Find where the given text appears and provide that cell's center as (x, y) coordinate. 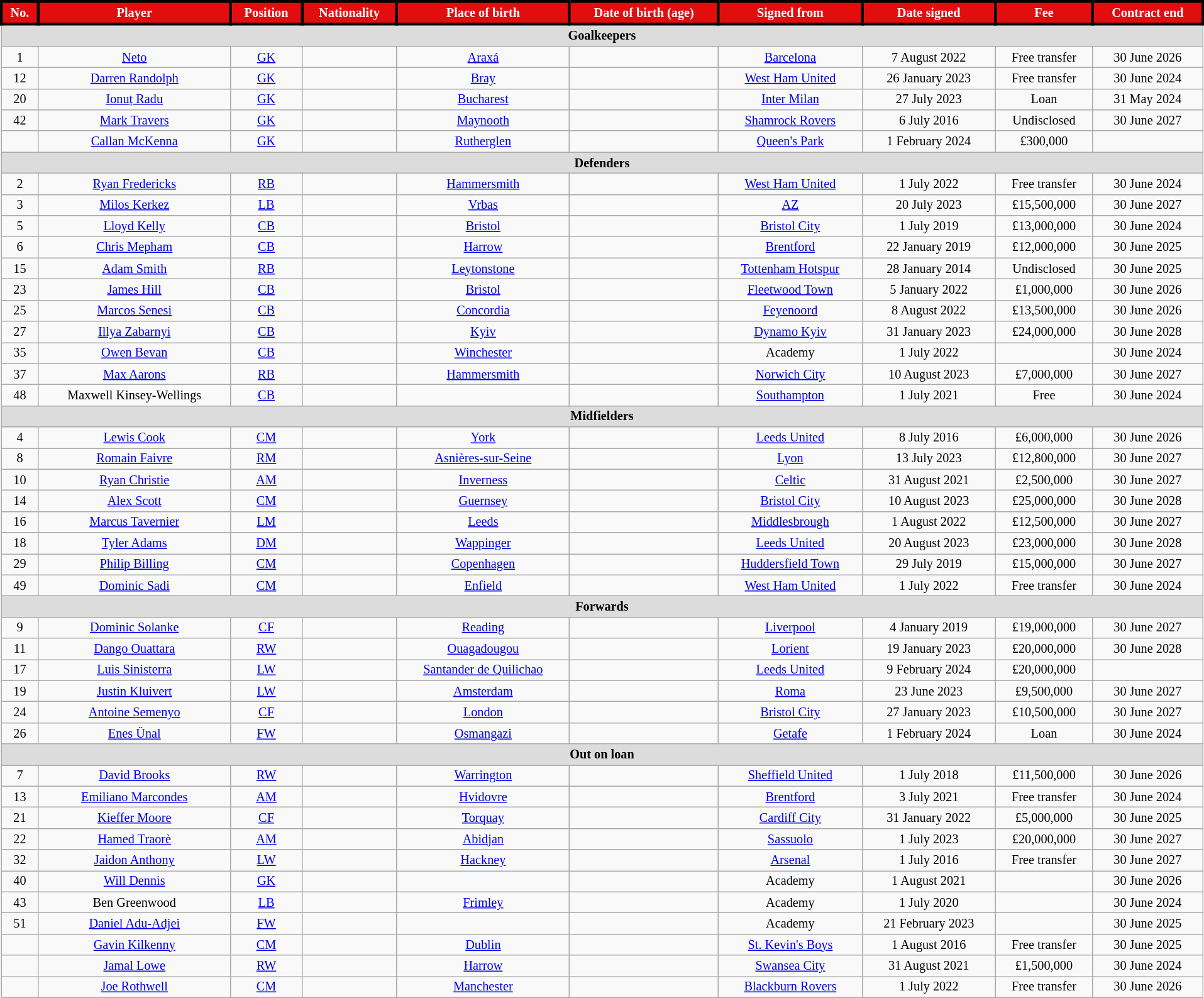
31 May 2024 (1148, 99)
24 (19, 712)
Callan McKenna (135, 141)
Alex Scott (135, 501)
4 January 2019 (929, 628)
11 (19, 649)
Contract end (1148, 13)
13 (19, 797)
Marcus Tavernier (135, 522)
21 February 2023 (929, 923)
37 (19, 374)
1 August 2022 (929, 522)
Cardiff City (790, 818)
Jaidon Anthony (135, 860)
Lloyd Kelly (135, 226)
19 (19, 691)
Liverpool (790, 628)
Darren Randolph (135, 78)
LM (267, 522)
Romain Faivre (135, 458)
Barcelona (790, 57)
8 August 2022 (929, 311)
Rutherglen (483, 141)
Luis Sinisterra (135, 670)
Hvidovre (483, 797)
27 (19, 331)
Midfielders (602, 416)
14 (19, 501)
1 July 2018 (929, 775)
Abidjan (483, 839)
18 (19, 543)
Lyon (790, 458)
Queen's Park (790, 141)
Arsenal (790, 860)
Max Aarons (135, 374)
Vrbas (483, 205)
Ouagadougou (483, 649)
6 (19, 247)
Shamrock Rovers (790, 120)
Manchester (483, 987)
35 (19, 353)
5 (19, 226)
9 (19, 628)
Antoine Semenyo (135, 712)
8 July 2016 (929, 437)
RM (267, 458)
Lorient (790, 649)
£12,500,000 (1044, 522)
1 August 2016 (929, 945)
12 (19, 78)
Amsterdam (483, 691)
1 July 2023 (929, 839)
Ryan Fredericks (135, 184)
32 (19, 860)
16 (19, 522)
42 (19, 120)
Date signed (929, 13)
Emiliano Marcondes (135, 797)
Roma (790, 691)
Ryan Christie (135, 480)
Nationality (350, 13)
Daniel Adu-Adjei (135, 923)
22 January 2019 (929, 247)
Dublin (483, 945)
Defenders (602, 163)
Enes Ünal (135, 733)
Free (1044, 395)
Owen Bevan (135, 353)
AZ (790, 205)
1 July 2016 (929, 860)
20 August 2023 (929, 543)
Fleetwood Town (790, 289)
£7,000,000 (1044, 374)
£15,000,000 (1044, 564)
York (483, 437)
James Hill (135, 289)
Southampton (790, 395)
23 June 2023 (929, 691)
£13,500,000 (1044, 311)
Will Dennis (135, 881)
London (483, 712)
£11,500,000 (1044, 775)
Concordia (483, 311)
Philip Billing (135, 564)
4 (19, 437)
Warrington (483, 775)
20 (19, 99)
Osmangazi (483, 733)
£12,000,000 (1044, 247)
£23,000,000 (1044, 543)
Leytonstone (483, 269)
Milos Kerkez (135, 205)
Guernsey (483, 501)
Ionuț Radu (135, 99)
Player (135, 13)
£12,800,000 (1044, 458)
Forwards (602, 606)
2 (19, 184)
8 (19, 458)
Wappinger (483, 543)
17 (19, 670)
Getafe (790, 733)
Inverness (483, 480)
15 (19, 269)
Jamal Lowe (135, 966)
DM (267, 543)
Ben Greenwood (135, 902)
David Brooks (135, 775)
£300,000 (1044, 141)
1 (19, 57)
£9,500,000 (1044, 691)
Date of birth (age) (644, 13)
31 January 2022 (929, 818)
7 August 2022 (929, 57)
Dominic Sadi (135, 585)
£15,500,000 (1044, 205)
Chris Mepham (135, 247)
Mark Travers (135, 120)
Tyler Adams (135, 543)
Illya Zabarnyi (135, 331)
Kieffer Moore (135, 818)
£6,000,000 (1044, 437)
13 July 2023 (929, 458)
Celtic (790, 480)
6 July 2016 (929, 120)
31 January 2023 (929, 331)
Marcos Senesi (135, 311)
Winchester (483, 353)
51 (19, 923)
43 (19, 902)
1 July 2019 (929, 226)
Dango Ouattara (135, 649)
28 January 2014 (929, 269)
1 August 2021 (929, 881)
Torquay (483, 818)
Blackburn Rovers (790, 987)
£25,000,000 (1044, 501)
Norwich City (790, 374)
£1,000,000 (1044, 289)
27 July 2023 (929, 99)
19 January 2023 (929, 649)
£10,500,000 (1044, 712)
27 January 2023 (929, 712)
3 (19, 205)
20 July 2023 (929, 205)
29 July 2019 (929, 564)
Lewis Cook (135, 437)
No. (19, 13)
1 July 2020 (929, 902)
Feyenoord (790, 311)
48 (19, 395)
26 January 2023 (929, 78)
Gavin Kilkenny (135, 945)
Copenhagen (483, 564)
Justin Kluivert (135, 691)
Fee (1044, 13)
£19,000,000 (1044, 628)
7 (19, 775)
26 (19, 733)
23 (19, 289)
49 (19, 585)
Out on loan (602, 755)
Santander de Quilichao (483, 670)
21 (19, 818)
£1,500,000 (1044, 966)
Sheffield United (790, 775)
Hamed Traorè (135, 839)
Enfield (483, 585)
Hackney (483, 860)
9 February 2024 (929, 670)
22 (19, 839)
Neto (135, 57)
Asnières-sur-Seine (483, 458)
Adam Smith (135, 269)
Leeds (483, 522)
Signed from (790, 13)
£13,000,000 (1044, 226)
Araxá (483, 57)
Dynamo Kyiv (790, 331)
St. Kevin's Boys (790, 945)
Sassuolo (790, 839)
Bucharest (483, 99)
Swansea City (790, 966)
£24,000,000 (1044, 331)
Place of birth (483, 13)
£5,000,000 (1044, 818)
40 (19, 881)
Goalkeepers (602, 35)
3 July 2021 (929, 797)
Dominic Solanke (135, 628)
1 July 2021 (929, 395)
Inter Milan (790, 99)
Bray (483, 78)
Huddersfield Town (790, 564)
£2,500,000 (1044, 480)
Maxwell Kinsey-Wellings (135, 395)
Middlesbrough (790, 522)
10 (19, 480)
Position (267, 13)
29 (19, 564)
Tottenham Hotspur (790, 269)
Maynooth (483, 120)
Frimley (483, 902)
5 January 2022 (929, 289)
Joe Rothwell (135, 987)
Reading (483, 628)
25 (19, 311)
Kyiv (483, 331)
